Identify which cell holds the provided text, then report its (X, Y) central coordinate. 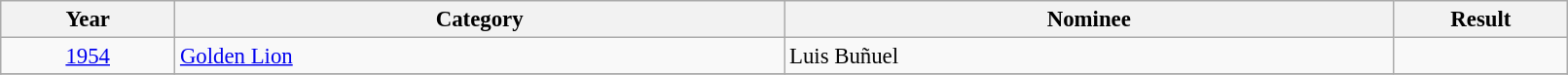
Result (1481, 19)
Category (480, 19)
1954 (88, 56)
Golden Lion (480, 56)
Luis Buñuel (1089, 56)
Nominee (1089, 19)
Year (88, 19)
